Identify which cell holds the provided text, then report its (x, y) central coordinate. 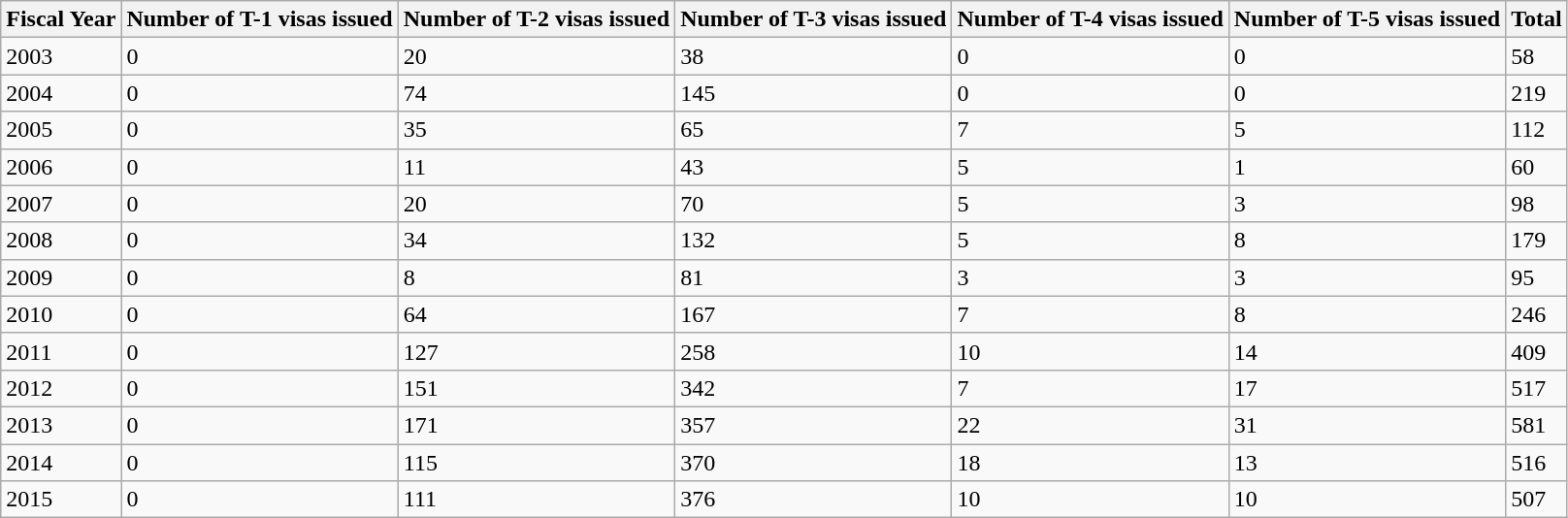
112 (1537, 130)
115 (536, 463)
2003 (61, 56)
376 (813, 500)
409 (1537, 351)
Number of T-5 visas issued (1366, 19)
171 (536, 425)
179 (1537, 241)
14 (1366, 351)
22 (1091, 425)
2010 (61, 314)
95 (1537, 277)
2005 (61, 130)
34 (536, 241)
60 (1537, 167)
2011 (61, 351)
2007 (61, 204)
65 (813, 130)
2012 (61, 388)
370 (813, 463)
516 (1537, 463)
111 (536, 500)
145 (813, 93)
38 (813, 56)
2014 (61, 463)
2004 (61, 93)
70 (813, 204)
74 (536, 93)
35 (536, 130)
Number of T-2 visas issued (536, 19)
43 (813, 167)
151 (536, 388)
581 (1537, 425)
64 (536, 314)
127 (536, 351)
246 (1537, 314)
2013 (61, 425)
219 (1537, 93)
1 (1366, 167)
507 (1537, 500)
167 (813, 314)
Fiscal Year (61, 19)
2015 (61, 500)
517 (1537, 388)
2009 (61, 277)
342 (813, 388)
Number of T-3 visas issued (813, 19)
11 (536, 167)
2008 (61, 241)
81 (813, 277)
58 (1537, 56)
17 (1366, 388)
357 (813, 425)
Number of T-1 visas issued (260, 19)
Number of T-4 visas issued (1091, 19)
18 (1091, 463)
31 (1366, 425)
98 (1537, 204)
Total (1537, 19)
13 (1366, 463)
2006 (61, 167)
258 (813, 351)
132 (813, 241)
